Locate the cell with the specified text and output its [X, Y] center coordinate. 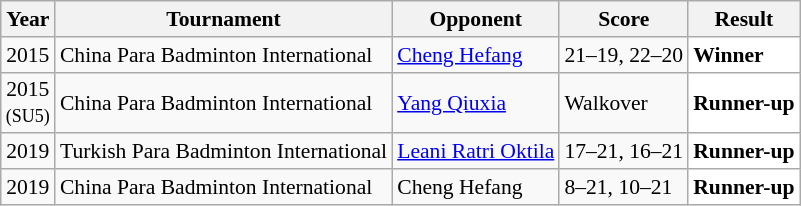
Turkish Para Badminton International [224, 152]
Leani Ratri Oktila [476, 152]
17–21, 16–21 [624, 152]
Walkover [624, 102]
2015 [28, 55]
Score [624, 19]
Tournament [224, 19]
8–21, 10–21 [624, 187]
Year [28, 19]
Result [744, 19]
Opponent [476, 19]
Yang Qiuxia [476, 102]
Winner [744, 55]
21–19, 22–20 [624, 55]
2015(SU5) [28, 102]
